Return the [X, Y] coordinate for the center point of the cell that contains the specified text.  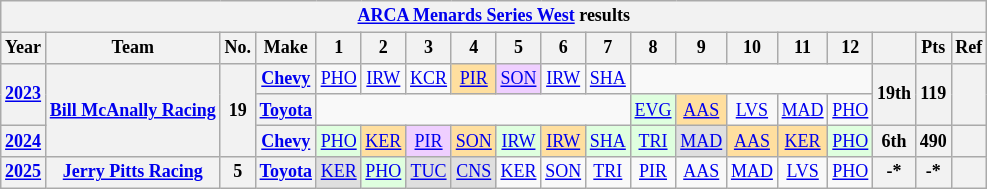
Make [286, 48]
2 [384, 48]
490 [933, 140]
6 [564, 48]
Pts [933, 48]
8 [653, 48]
No. [238, 48]
Bill McAnally Racing [132, 110]
2023 [24, 94]
19th [894, 94]
9 [702, 48]
12 [850, 48]
CNS [474, 172]
2025 [24, 172]
Ref [969, 48]
4 [474, 48]
TUC [429, 172]
7 [608, 48]
6th [894, 140]
Year [24, 48]
119 [933, 94]
2024 [24, 140]
19 [238, 110]
11 [802, 48]
KCR [429, 78]
Jerry Pitts Racing [132, 172]
ARCA Menards Series West results [494, 16]
Team [132, 48]
10 [752, 48]
1 [338, 48]
3 [429, 48]
EVG [653, 110]
